Determine the [x, y] coordinate at the center of the cell enclosing the given text.  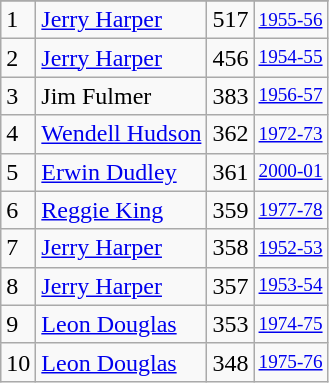
348 [230, 362]
10 [18, 362]
456 [230, 58]
361 [230, 172]
5 [18, 172]
1955-56 [290, 20]
3 [18, 96]
4 [18, 134]
Jim Fulmer [122, 96]
353 [230, 324]
1953-54 [290, 286]
1974-75 [290, 324]
1 [18, 20]
517 [230, 20]
6 [18, 210]
383 [230, 96]
1954-55 [290, 58]
2000-01 [290, 172]
1972-73 [290, 134]
362 [230, 134]
9 [18, 324]
357 [230, 286]
359 [230, 210]
Wendell Hudson [122, 134]
1977-78 [290, 210]
8 [18, 286]
7 [18, 248]
358 [230, 248]
1956-57 [290, 96]
2 [18, 58]
1975-76 [290, 362]
Reggie King [122, 210]
Erwin Dudley [122, 172]
1952-53 [290, 248]
